For the text-containing cell, return its midpoint in [x, y] coordinate format. 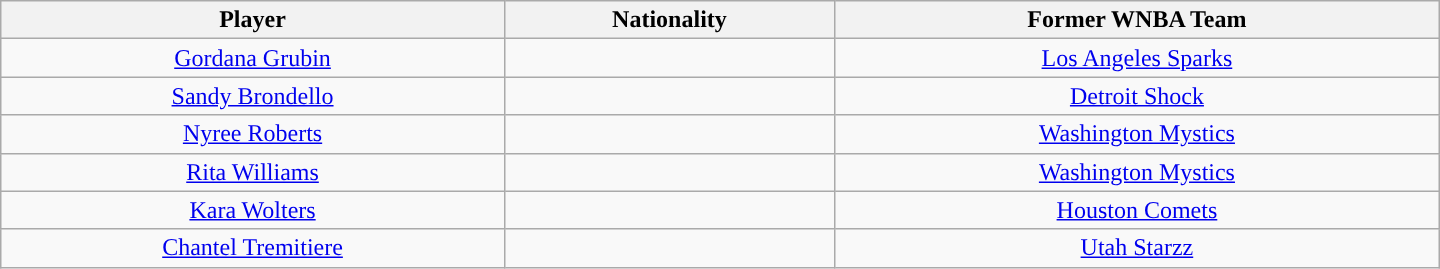
Player [253, 20]
Los Angeles Sparks [1138, 58]
Nationality [669, 20]
Chantel Tremitiere [253, 248]
Nyree Roberts [253, 134]
Gordana Grubin [253, 58]
Utah Starzz [1138, 248]
Detroit Shock [1138, 96]
Kara Wolters [253, 210]
Houston Comets [1138, 210]
Sandy Brondello [253, 96]
Former WNBA Team [1138, 20]
Rita Williams [253, 172]
